Detect which cell encompasses the target text, then output its (X, Y) center coordinate. 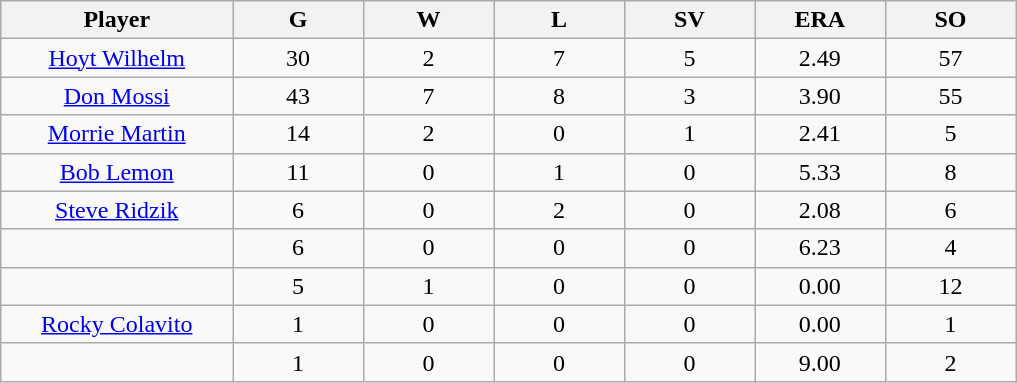
5.33 (820, 172)
Morrie Martin (117, 134)
W (428, 20)
ERA (820, 20)
9.00 (820, 362)
30 (298, 58)
G (298, 20)
Bob Lemon (117, 172)
12 (950, 286)
2.41 (820, 134)
Don Mossi (117, 96)
57 (950, 58)
Steve Ridzik (117, 210)
55 (950, 96)
Player (117, 20)
3.90 (820, 96)
3 (689, 96)
11 (298, 172)
Hoyt Wilhelm (117, 58)
4 (950, 248)
Rocky Colavito (117, 324)
SV (689, 20)
2.49 (820, 58)
L (559, 20)
6.23 (820, 248)
43 (298, 96)
SO (950, 20)
14 (298, 134)
2.08 (820, 210)
